Scan for the cell matching the given text and deliver its (X, Y) coordinate at center. 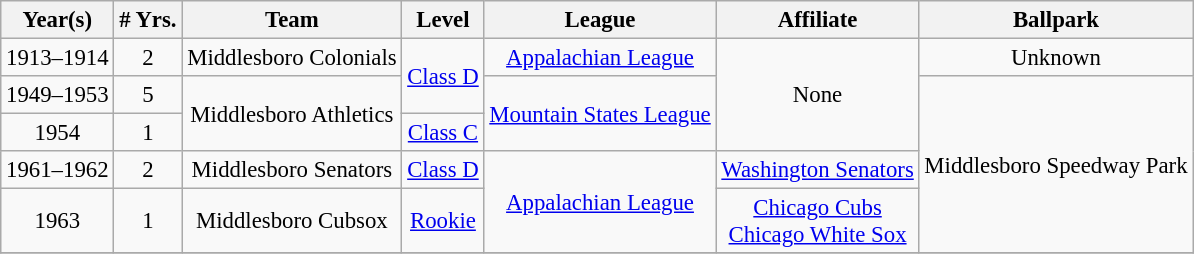
5 (148, 95)
Middlesboro Cubsox (292, 222)
Unknown (1056, 58)
Ballpark (1056, 20)
Middlesboro Senators (292, 170)
Rookie (443, 222)
Year(s) (58, 20)
Middlesboro Colonials (292, 58)
Class C (443, 133)
None (818, 96)
1963 (58, 222)
1961–1962 (58, 170)
Level (443, 20)
Mountain States League (600, 114)
# Yrs. (148, 20)
League (600, 20)
Middlesboro Speedway Park (1056, 164)
1954 (58, 133)
Affiliate (818, 20)
1949–1953 (58, 95)
Middlesboro Athletics (292, 114)
Washington Senators (818, 170)
Chicago CubsChicago White Sox (818, 222)
1913–1914 (58, 58)
Team (292, 20)
